Search for the cell housing the specified text and yield its (x, y) center coordinate. 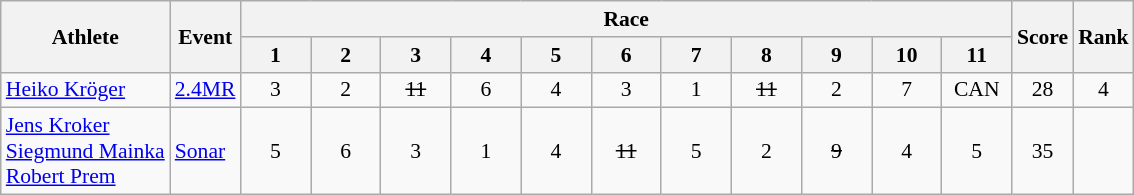
2.4MR (206, 90)
Heiko Kröger (86, 90)
28 (1042, 90)
CAN (977, 90)
Jens KrokerSiegmund MainkaRobert Prem (86, 152)
Event (206, 36)
10 (907, 55)
Score (1042, 36)
8 (766, 55)
Athlete (86, 36)
Race (626, 19)
35 (1042, 152)
Rank (1104, 36)
Sonar (206, 152)
